Provide the (x, y) coordinate of the cell's center where the given text is located.  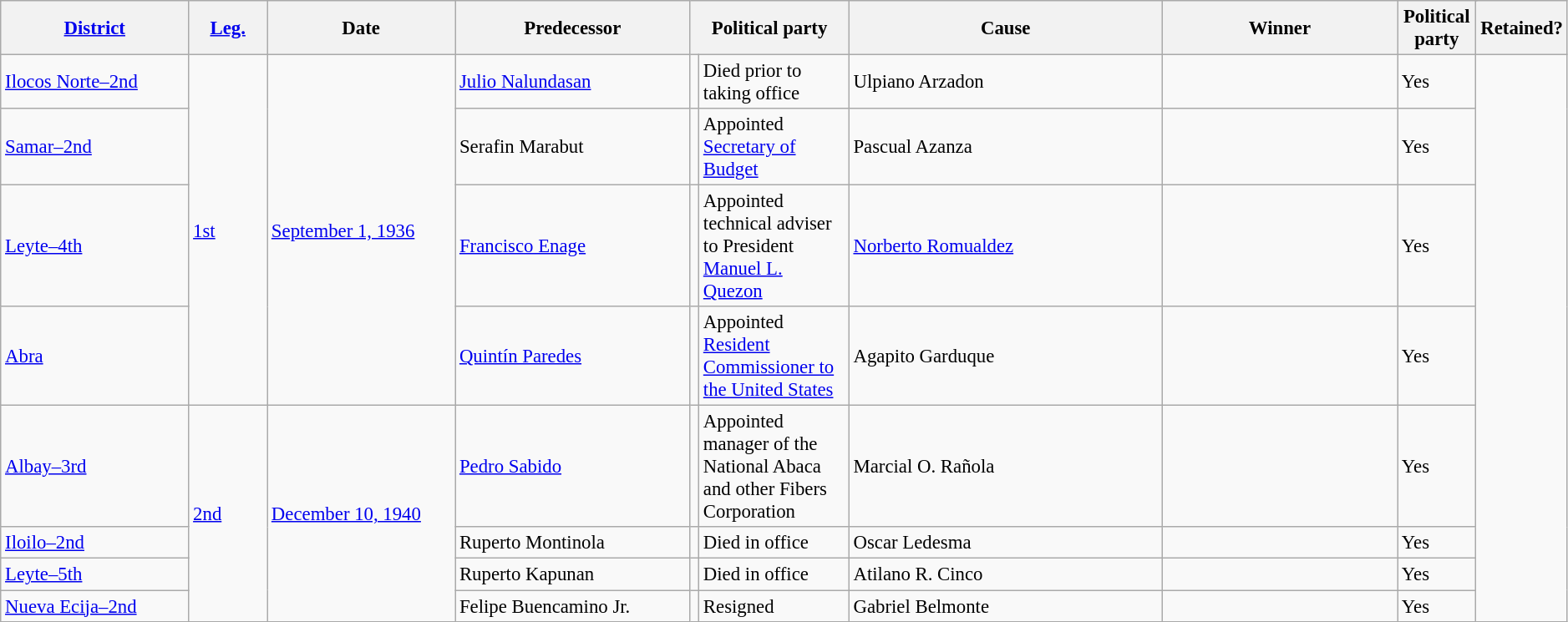
Nueva Ecija–2nd (95, 606)
Resigned (774, 606)
Abra (95, 356)
Samar–2nd (95, 147)
September 1, 1936 (361, 230)
Serafin Marabut (573, 147)
Appointed technical adviser to President Manuel L. Quezon (774, 246)
Albay–3rd (95, 467)
District (95, 28)
Died prior to taking office (774, 82)
Appointed Resident Commissioner to the United States (774, 356)
Leyte–5th (95, 574)
Leg. (228, 28)
Appointed Secretary of Budget (774, 147)
Felipe Buencamino Jr. (573, 606)
Ruperto Montinola (573, 544)
Gabriel Belmonte (1006, 606)
Agapito Garduque (1006, 356)
Ruperto Kapunan (573, 574)
Date (361, 28)
Iloilo–2nd (95, 544)
Oscar Ledesma (1006, 544)
December 10, 1940 (361, 513)
Norberto Romualdez (1006, 246)
Ulpiano Arzadon (1006, 82)
Francisco Enage (573, 246)
Marcial O. Rañola (1006, 467)
Pedro Sabido (573, 467)
2nd (228, 513)
1st (228, 230)
Retained? (1522, 28)
Atilano R. Cinco (1006, 574)
Winner (1280, 28)
Quintín Paredes (573, 356)
Pascual Azanza (1006, 147)
Leyte–4th (95, 246)
Predecessor (573, 28)
Cause (1006, 28)
Ilocos Norte–2nd (95, 82)
Julio Nalundasan (573, 82)
Appointed manager of the National Abaca and other Fibers Corporation (774, 467)
